Scan for the cell matching the given text and deliver its [x, y] coordinate at center. 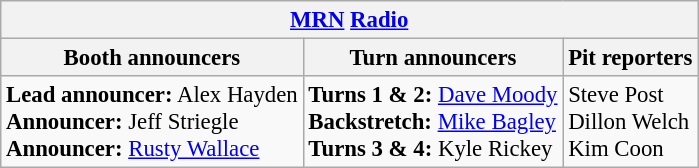
Lead announcer: Alex HaydenAnnouncer: Jeff StriegleAnnouncer: Rusty Wallace [152, 122]
Turn announcers [433, 58]
Pit reporters [630, 58]
Steve PostDillon WelchKim Coon [630, 122]
MRN Radio [350, 20]
Turns 1 & 2: Dave MoodyBackstretch: Mike BagleyTurns 3 & 4: Kyle Rickey [433, 122]
Booth announcers [152, 58]
